Extract the [x, y] coordinate from the center of the cell holding the provided text.  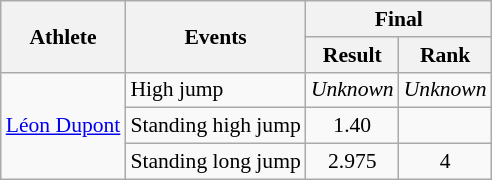
4 [446, 162]
Result [352, 55]
1.40 [352, 126]
Standing long jump [215, 162]
Standing high jump [215, 126]
2.975 [352, 162]
High jump [215, 90]
Léon Dupont [64, 126]
Rank [446, 55]
Athlete [64, 36]
Final [399, 19]
Events [215, 36]
